Locate the cell with the specified text and output its (x, y) center coordinate. 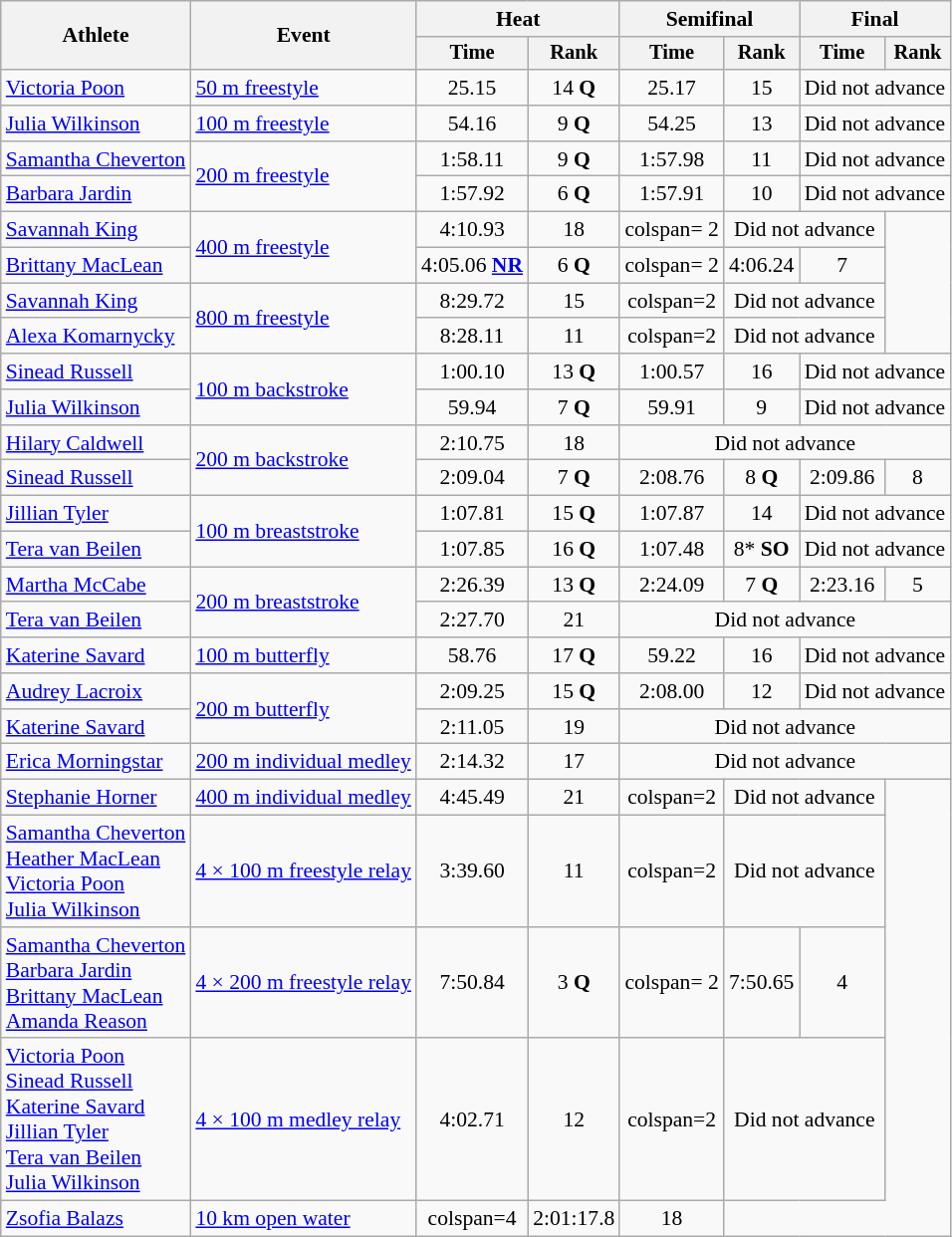
1:57.92 (472, 194)
2:01:17.8 (574, 1219)
4 (842, 983)
400 m freestyle (303, 247)
17 (574, 762)
Hilary Caldwell (96, 443)
1:07.81 (472, 514)
Samantha ChevertonHeather MacLeanVictoria PoonJulia Wilkinson (96, 871)
400 m individual medley (303, 798)
13 (762, 124)
50 m freestyle (303, 88)
25.15 (472, 88)
200 m freestyle (303, 177)
1:57.91 (671, 194)
100 m butterfly (303, 655)
Athlete (96, 36)
2:24.09 (671, 585)
Zsofia Balazs (96, 1219)
59.94 (472, 407)
2:11.05 (472, 727)
3 Q (574, 983)
58.76 (472, 655)
9 (762, 407)
1:07.85 (472, 550)
Jillian Tyler (96, 514)
Victoria PoonSinead RussellKaterine SavardJillian TylerTera van BeilenJulia Wilkinson (96, 1119)
17 Q (574, 655)
1:00.57 (671, 371)
10 (762, 194)
2:09.25 (472, 691)
4 × 200 m freestyle relay (303, 983)
8 (918, 478)
16 Q (574, 550)
3:39.60 (472, 871)
2:09.04 (472, 478)
100 m freestyle (303, 124)
Semifinal (709, 19)
Victoria Poon (96, 88)
Audrey Lacroix (96, 691)
14 (762, 514)
8:28.11 (472, 337)
Final (875, 19)
7:50.84 (472, 983)
Heat (518, 19)
8 Q (762, 478)
colspan=4 (472, 1219)
2:09.86 (842, 478)
Stephanie Horner (96, 798)
100 m breaststroke (303, 532)
4:06.24 (762, 266)
1:07.87 (671, 514)
200 m butterfly (303, 709)
7:50.65 (762, 983)
Event (303, 36)
2:10.75 (472, 443)
Barbara Jardin (96, 194)
59.22 (671, 655)
1:58.11 (472, 159)
54.16 (472, 124)
200 m backstroke (303, 460)
7 (842, 266)
800 m freestyle (303, 319)
2:27.70 (472, 620)
4 × 100 m freestyle relay (303, 871)
19 (574, 727)
4:45.49 (472, 798)
200 m breaststroke (303, 602)
4:10.93 (472, 230)
200 m individual medley (303, 762)
4 × 100 m medley relay (303, 1119)
Brittany MacLean (96, 266)
Erica Morningstar (96, 762)
1:57.98 (671, 159)
Samantha Cheverton (96, 159)
Martha McCabe (96, 585)
1:07.48 (671, 550)
25.17 (671, 88)
2:08.00 (671, 691)
59.91 (671, 407)
8:29.72 (472, 301)
2:23.16 (842, 585)
4:05.06 NR (472, 266)
2:14.32 (472, 762)
2:26.39 (472, 585)
1:00.10 (472, 371)
5 (918, 585)
54.25 (671, 124)
10 km open water (303, 1219)
Alexa Komarnycky (96, 337)
14 Q (574, 88)
100 m backstroke (303, 388)
8* SO (762, 550)
Samantha ChevertonBarbara JardinBrittany MacLeanAmanda Reason (96, 983)
4:02.71 (472, 1119)
2:08.76 (671, 478)
